Identify which cell holds the provided text, then report its [X, Y] central coordinate. 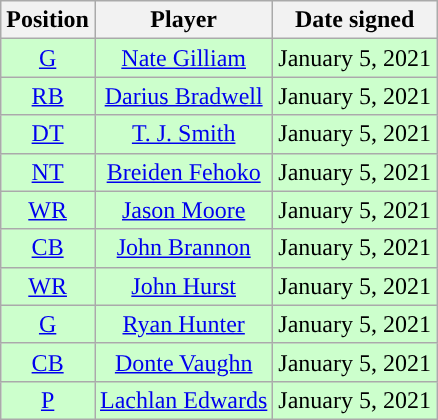
RB [48, 96]
Position [48, 20]
Player [183, 20]
T. J. Smith [183, 134]
NT [48, 172]
Donte Vaughn [183, 362]
Breiden Fehoko [183, 172]
Ryan Hunter [183, 324]
Jason Moore [183, 210]
P [48, 400]
John Hurst [183, 286]
Lachlan Edwards [183, 400]
John Brannon [183, 248]
DT [48, 134]
Nate Gilliam [183, 58]
Darius Bradwell [183, 96]
Date signed [355, 20]
